Detect which cell encompasses the target text, then output its (x, y) center coordinate. 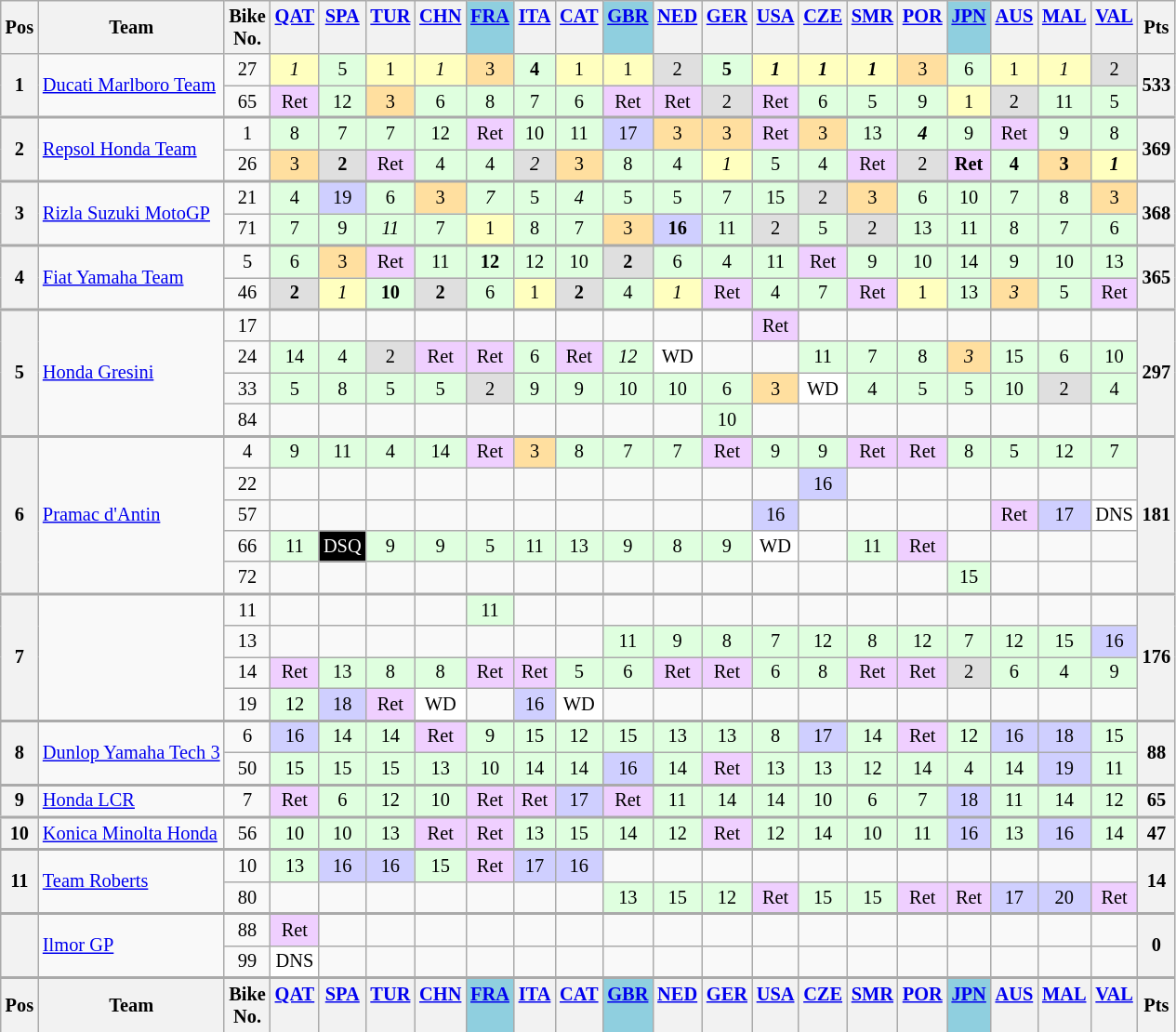
57 (247, 515)
Fiat Yamaha Team (131, 277)
Rizla Suzuki MotoGP (131, 214)
Honda Gresini (131, 372)
46 (247, 293)
0 (1156, 945)
21 (247, 197)
72 (247, 577)
368 (1156, 214)
Team Roberts (131, 881)
24 (247, 357)
22 (247, 483)
Konica Minolta Honda (131, 833)
99 (247, 961)
56 (247, 833)
27 (247, 70)
71 (247, 229)
47 (1156, 833)
Honda LCR (131, 800)
26 (247, 165)
33 (247, 389)
80 (247, 897)
365 (1156, 277)
533 (1156, 86)
50 (247, 768)
Pramac d'Antin (131, 515)
176 (1156, 656)
Repsol Honda Team (131, 149)
66 (247, 546)
Ducati Marlboro Team (131, 86)
Ilmor GP (131, 945)
Dunlop Yamaha Tech 3 (131, 753)
369 (1156, 149)
20 (1064, 897)
DSQ (342, 546)
84 (247, 419)
181 (1156, 515)
297 (1156, 372)
